Capture the cell that displays the provided text and extract its (x, y) central coordinate. 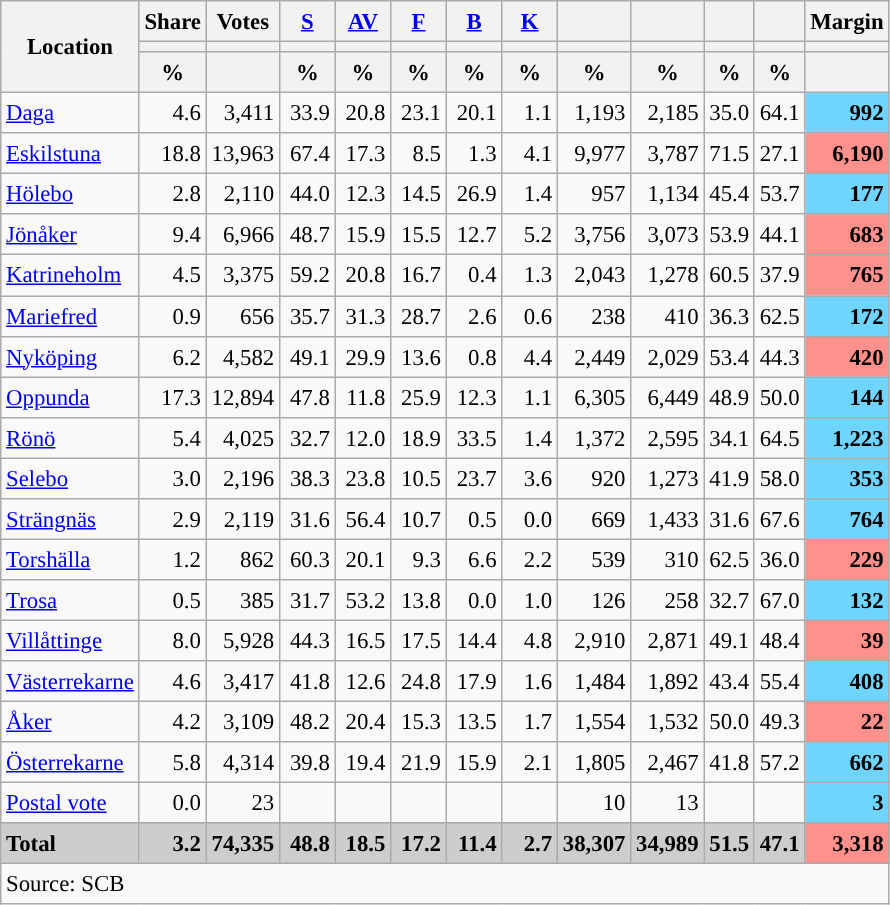
S (307, 22)
4.5 (172, 276)
13.5 (474, 722)
Trosa (70, 600)
6,305 (594, 398)
2,185 (668, 114)
Torshälla (70, 560)
38,307 (594, 844)
Nyköping (70, 356)
12.7 (474, 234)
177 (847, 194)
48.9 (729, 398)
10.5 (419, 478)
13 (668, 804)
48.7 (307, 234)
4.1 (530, 154)
11.8 (363, 398)
3,318 (847, 844)
39 (847, 640)
1.6 (530, 682)
Selebo (70, 478)
3.0 (172, 478)
2,467 (668, 762)
1,484 (594, 682)
49.3 (779, 722)
53.2 (363, 600)
10 (594, 804)
3.2 (172, 844)
39.8 (307, 762)
5,928 (242, 640)
Votes (242, 22)
1.7 (530, 722)
2,871 (668, 640)
539 (594, 560)
5.2 (530, 234)
27.1 (779, 154)
67.6 (779, 520)
2.2 (530, 560)
51.5 (729, 844)
23.7 (474, 478)
2,119 (242, 520)
4,582 (242, 356)
1,372 (594, 438)
Katrineholm (70, 276)
37.9 (779, 276)
64.1 (779, 114)
310 (668, 560)
18.8 (172, 154)
Eskilstuna (70, 154)
1,134 (668, 194)
20.4 (363, 722)
3.6 (530, 478)
6,449 (668, 398)
0.4 (474, 276)
1,278 (668, 276)
4.8 (530, 640)
2,043 (594, 276)
58.0 (779, 478)
13,963 (242, 154)
1,554 (594, 722)
8.0 (172, 640)
60.3 (307, 560)
12.6 (363, 682)
47.8 (307, 398)
126 (594, 600)
1,892 (668, 682)
3,375 (242, 276)
11.4 (474, 844)
1.2 (172, 560)
17.9 (474, 682)
59.2 (307, 276)
4.2 (172, 722)
56.4 (363, 520)
17.2 (419, 844)
0.8 (474, 356)
34.1 (729, 438)
6.2 (172, 356)
67.0 (779, 600)
1.0 (530, 600)
17.5 (419, 640)
38.3 (307, 478)
53.9 (729, 234)
22 (847, 722)
229 (847, 560)
3,073 (668, 234)
31.3 (363, 316)
3,411 (242, 114)
12.0 (363, 438)
3,787 (668, 154)
35.0 (729, 114)
10.7 (419, 520)
6,190 (847, 154)
29.9 (363, 356)
74,335 (242, 844)
Oppunda (70, 398)
48.8 (307, 844)
AV (363, 22)
5.8 (172, 762)
2.8 (172, 194)
15.3 (419, 722)
12,894 (242, 398)
3,756 (594, 234)
656 (242, 316)
2,029 (668, 356)
26.9 (474, 194)
Rönö (70, 438)
2,910 (594, 640)
71.5 (729, 154)
6.6 (474, 560)
172 (847, 316)
Västerrekarne (70, 682)
669 (594, 520)
33.9 (307, 114)
23.8 (363, 478)
2,449 (594, 356)
47.1 (779, 844)
55.4 (779, 682)
43.4 (729, 682)
36.3 (729, 316)
24.8 (419, 682)
16.5 (363, 640)
44.1 (779, 234)
992 (847, 114)
4,314 (242, 762)
0.9 (172, 316)
1,223 (847, 438)
410 (668, 316)
3 (847, 804)
53.4 (729, 356)
45.4 (729, 194)
1,433 (668, 520)
2,110 (242, 194)
19.4 (363, 762)
Location (70, 47)
14.4 (474, 640)
13.8 (419, 600)
34,989 (668, 844)
18.9 (419, 438)
67.4 (307, 154)
33.5 (474, 438)
3,417 (242, 682)
57.2 (779, 762)
Jönåker (70, 234)
1,193 (594, 114)
53.7 (779, 194)
36.0 (779, 560)
31.7 (307, 600)
8.5 (419, 154)
Strängnäs (70, 520)
14.5 (419, 194)
258 (668, 600)
353 (847, 478)
35.7 (307, 316)
18.5 (363, 844)
4,025 (242, 438)
2,196 (242, 478)
764 (847, 520)
1,273 (668, 478)
2,595 (668, 438)
420 (847, 356)
Share (172, 22)
2.9 (172, 520)
25.9 (419, 398)
Daga (70, 114)
862 (242, 560)
Villåttinge (70, 640)
28.7 (419, 316)
0.6 (530, 316)
Source: SCB (445, 884)
Åker (70, 722)
9.3 (419, 560)
3,109 (242, 722)
41.9 (729, 478)
15.5 (419, 234)
5.4 (172, 438)
Hölebo (70, 194)
9,977 (594, 154)
21.9 (419, 762)
408 (847, 682)
60.5 (729, 276)
1,805 (594, 762)
2.7 (530, 844)
K (530, 22)
Margin (847, 22)
385 (242, 600)
23 (242, 804)
4.4 (530, 356)
920 (594, 478)
Total (70, 844)
B (474, 22)
6,966 (242, 234)
957 (594, 194)
662 (847, 762)
9.4 (172, 234)
16.7 (419, 276)
48.2 (307, 722)
44.0 (307, 194)
765 (847, 276)
238 (594, 316)
F (419, 22)
64.5 (779, 438)
48.4 (779, 640)
13.6 (419, 356)
Postal vote (70, 804)
23.1 (419, 114)
1,532 (668, 722)
2.6 (474, 316)
132 (847, 600)
683 (847, 234)
Mariefred (70, 316)
Österrekarne (70, 762)
2.1 (530, 762)
144 (847, 398)
